Identify which cell holds the provided text, then report its (X, Y) central coordinate. 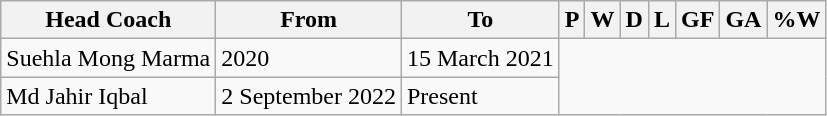
Md Jahir Iqbal (108, 96)
15 March 2021 (480, 58)
Head Coach (108, 20)
Suehla Mong Marma (108, 58)
From (309, 20)
2020 (309, 58)
GA (744, 20)
P (572, 20)
%W (796, 20)
2 September 2022 (309, 96)
L (662, 20)
D (634, 20)
To (480, 20)
W (602, 20)
Present (480, 96)
GF (697, 20)
